Scan for the cell matching the given text and deliver its [x, y] coordinate at center. 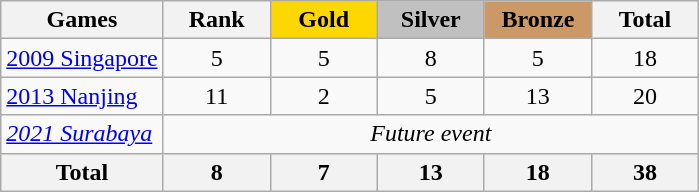
7 [324, 172]
2 [324, 96]
Gold [324, 20]
2021 Surabaya [82, 134]
11 [216, 96]
2013 Nanjing [82, 96]
Future event [430, 134]
Silver [430, 20]
Games [82, 20]
20 [644, 96]
Bronze [538, 20]
38 [644, 172]
2009 Singapore [82, 58]
Rank [216, 20]
